Identify which cell holds the provided text, then report its (X, Y) central coordinate. 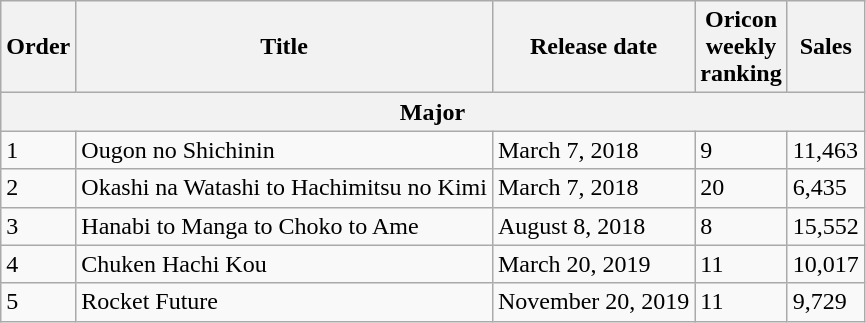
11,463 (826, 150)
2 (38, 188)
5 (38, 302)
Order (38, 47)
Rocket Future (284, 302)
Ougon no Shichinin (284, 150)
3 (38, 226)
4 (38, 264)
Release date (593, 47)
10,017 (826, 264)
1 (38, 150)
20 (741, 188)
Chuken Hachi Kou (284, 264)
March 20, 2019 (593, 264)
8 (741, 226)
Title (284, 47)
9 (741, 150)
15,552 (826, 226)
9,729 (826, 302)
Sales (826, 47)
August 8, 2018 (593, 226)
6,435 (826, 188)
Okashi na Watashi to Hachimitsu no Kimi (284, 188)
November 20, 2019 (593, 302)
Major (433, 112)
Oriconweeklyranking (741, 47)
Hanabi to Manga to Choko to Ame (284, 226)
